Capture the cell that displays the provided text and extract its [X, Y] central coordinate. 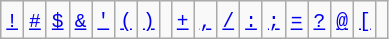
@ [342, 20]
+ [182, 20]
! [12, 20]
/ [228, 20]
$ [58, 20]
# [36, 20]
' [104, 20]
= [296, 20]
( [126, 20]
& [80, 20]
: [252, 20]
[ [366, 20]
) [148, 20]
, [206, 20]
? [320, 20]
; [274, 20]
